From the cell containing the given text, extract its center point as [X, Y] coordinate. 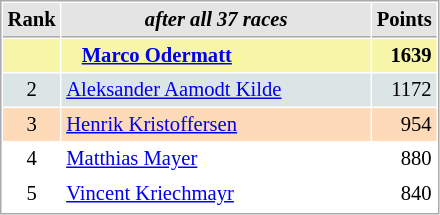
3 [32, 124]
Aleksander Aamodt Kilde [216, 90]
after all 37 races [216, 20]
Henrik Kristoffersen [216, 124]
Matthias Mayer [216, 158]
Marco Odermatt [216, 56]
Rank [32, 20]
840 [404, 194]
5 [32, 194]
1639 [404, 56]
Vincent Kriechmayr [216, 194]
4 [32, 158]
880 [404, 158]
2 [32, 90]
1172 [404, 90]
Points [404, 20]
954 [404, 124]
